Determine the [X, Y] coordinate at the center of the cell enclosing the given text.  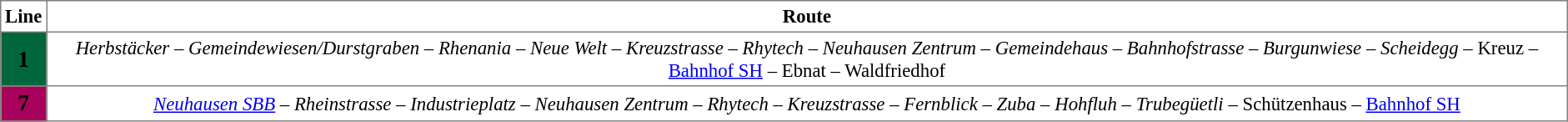
1 [23, 58]
7 [23, 104]
Line [23, 17]
Route [807, 17]
